Scan for the cell matching the given text and deliver its [X, Y] coordinate at center. 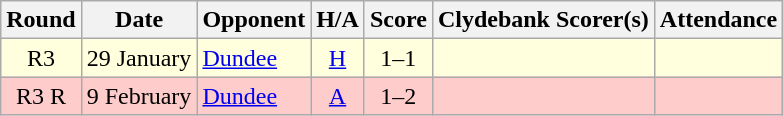
Round [41, 20]
Opponent [254, 20]
Attendance [718, 20]
R3 R [41, 96]
A [338, 96]
H/A [338, 20]
Score [398, 20]
Clydebank Scorer(s) [543, 20]
1–2 [398, 96]
9 February [139, 96]
Date [139, 20]
29 January [139, 58]
H [338, 58]
R3 [41, 58]
1–1 [398, 58]
